Scan for the cell matching the given text and deliver its [x, y] coordinate at center. 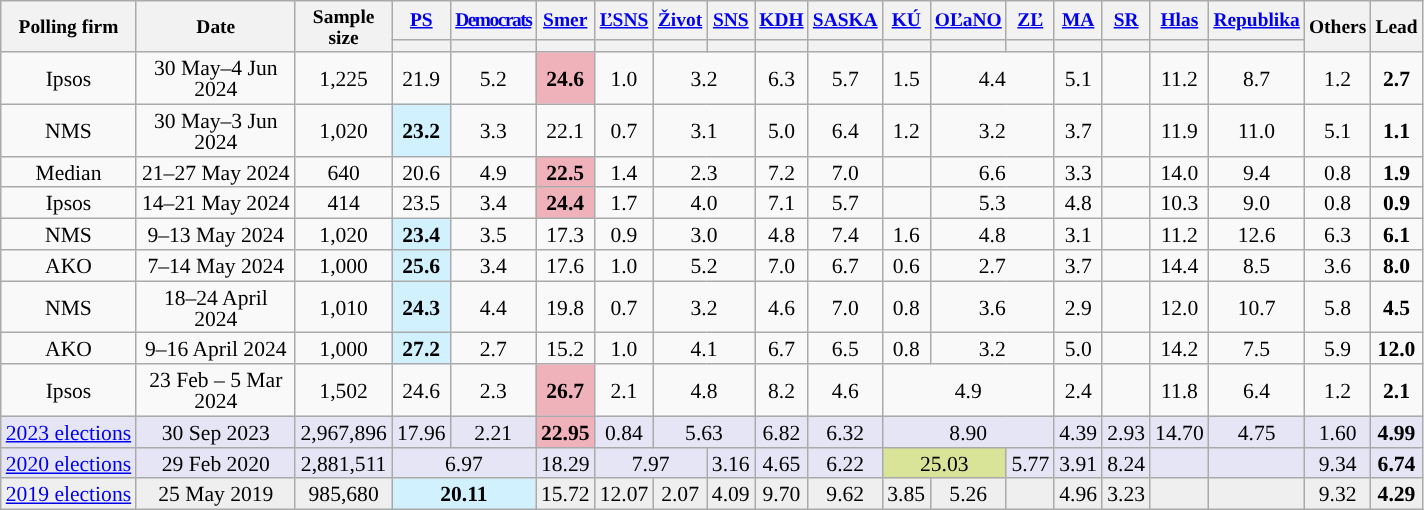
15.72 [566, 494]
KDH [782, 20]
18.29 [566, 464]
OĽaNO [968, 20]
8.2 [782, 390]
8.90 [968, 432]
14.4 [1180, 266]
23.4 [422, 234]
3.16 [731, 464]
2.21 [494, 432]
22.1 [566, 130]
14–21 May 2024 [216, 204]
9–16 April 2024 [216, 348]
15.2 [566, 348]
9.70 [782, 494]
23 Feb – 5 Mar 2024 [216, 390]
1.5 [906, 78]
6.32 [845, 432]
23.5 [422, 204]
9.62 [845, 494]
24.4 [566, 204]
4.0 [704, 204]
3.91 [1078, 464]
4.39 [1078, 432]
8.24 [1126, 464]
3.5 [494, 234]
5.77 [1030, 464]
30 May–4 Jun 2024 [216, 78]
9.34 [1337, 464]
3.0 [704, 234]
12.6 [1257, 234]
4.99 [1396, 432]
2.9 [1078, 307]
7.97 [651, 464]
4.09 [731, 494]
1.4 [624, 172]
4.5 [1396, 307]
2020 elections [68, 464]
18–24 April 2024 [216, 307]
6.74 [1396, 464]
SNS [731, 20]
640 [343, 172]
11.8 [1180, 390]
22.95 [566, 432]
1.6 [906, 234]
3.85 [906, 494]
0.6 [906, 266]
4.1 [704, 348]
Democrats [494, 20]
7.1 [782, 204]
Hlas [1180, 20]
17.3 [566, 234]
1.60 [1337, 432]
Lead [1396, 26]
23.2 [422, 130]
20.11 [464, 494]
Median [68, 172]
1.9 [1396, 172]
9–13 May 2024 [216, 234]
5.26 [968, 494]
8.7 [1257, 78]
4.96 [1078, 494]
0.84 [624, 432]
20.6 [422, 172]
4.75 [1257, 432]
14.0 [1180, 172]
Samplesize [343, 26]
22.5 [566, 172]
5.3 [992, 204]
6.1 [1396, 234]
2019 elections [68, 494]
19.8 [566, 307]
7.2 [782, 172]
3.23 [1126, 494]
9.32 [1337, 494]
29 Feb 2020 [216, 464]
30 Sep 2023 [216, 432]
5.9 [1337, 348]
9.4 [1257, 172]
14.70 [1180, 432]
ĽSNS [624, 20]
Republika [1257, 20]
9.0 [1257, 204]
17.6 [566, 266]
14.2 [1180, 348]
11.0 [1257, 130]
1,010 [343, 307]
Others [1337, 26]
10.3 [1180, 204]
414 [343, 204]
Date [216, 26]
5.63 [704, 432]
2.07 [680, 494]
1,502 [343, 390]
27.2 [422, 348]
25.03 [944, 464]
2,967,896 [343, 432]
7.4 [845, 234]
ZĽ [1030, 20]
SASKA [845, 20]
6.22 [845, 464]
2023 elections [68, 432]
2.93 [1126, 432]
2.4 [1078, 390]
6.97 [464, 464]
Smer [566, 20]
2,881,511 [343, 464]
21.9 [422, 78]
24.3 [422, 307]
1.7 [624, 204]
4.65 [782, 464]
8.0 [1396, 266]
Polling firm [68, 26]
25.6 [422, 266]
SR [1126, 20]
12.07 [624, 494]
25 May 2019 [216, 494]
26.7 [566, 390]
1.1 [1396, 130]
PS [422, 20]
21–27 May 2024 [216, 172]
17.96 [422, 432]
10.7 [1257, 307]
5.8 [1337, 307]
7–14 May 2024 [216, 266]
4.29 [1396, 494]
7.5 [1257, 348]
1,225 [343, 78]
KÚ [906, 20]
8.5 [1257, 266]
6.5 [845, 348]
6.82 [782, 432]
MA [1078, 20]
Život [680, 20]
11.9 [1180, 130]
985,680 [343, 494]
6.6 [992, 172]
30 May–3 Jun 2024 [216, 130]
